For the text-containing cell, return its midpoint in [x, y] coordinate format. 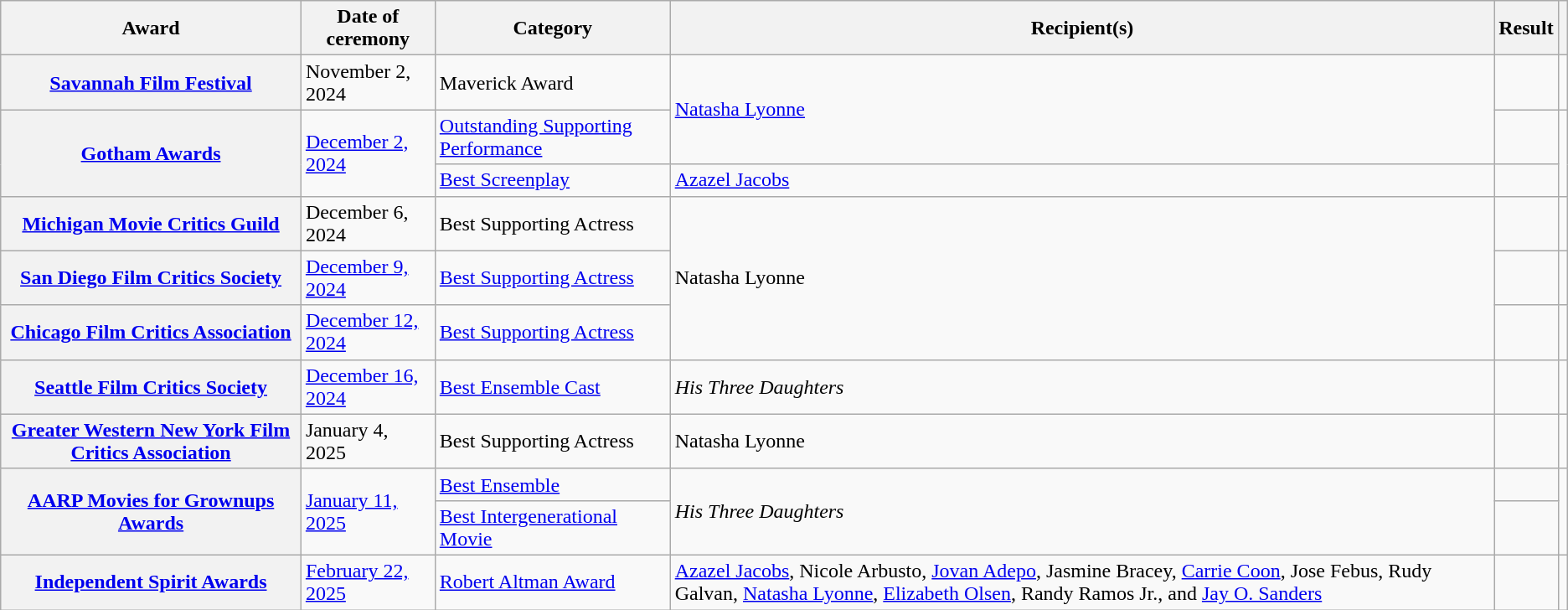
Award [151, 28]
Outstanding Supporting Performance [553, 137]
Seattle Film Critics Society [151, 387]
Category [553, 28]
Greater Western New York Film Critics Association [151, 441]
Best Ensemble [553, 484]
Best Intergenerational Movie [553, 528]
Maverick Award [553, 82]
Independent Spirit Awards [151, 582]
San Diego Film Critics Society [151, 278]
December 16, 2024 [368, 387]
Date of ceremony [368, 28]
AARP Movies for Grownups Awards [151, 511]
February 22, 2025 [368, 582]
December 12, 2024 [368, 332]
January 11, 2025 [368, 511]
Recipient(s) [1082, 28]
Best Screenplay [553, 180]
Chicago Film Critics Association [151, 332]
December 6, 2024 [368, 223]
December 2, 2024 [368, 152]
Result [1526, 28]
November 2, 2024 [368, 82]
January 4, 2025 [368, 441]
December 9, 2024 [368, 278]
Azazel Jacobs [1082, 180]
Michigan Movie Critics Guild [151, 223]
Gotham Awards [151, 152]
Robert Altman Award [553, 582]
Savannah Film Festival [151, 82]
Best Ensemble Cast [553, 387]
